For the text-containing cell, return its midpoint in (x, y) coordinate format. 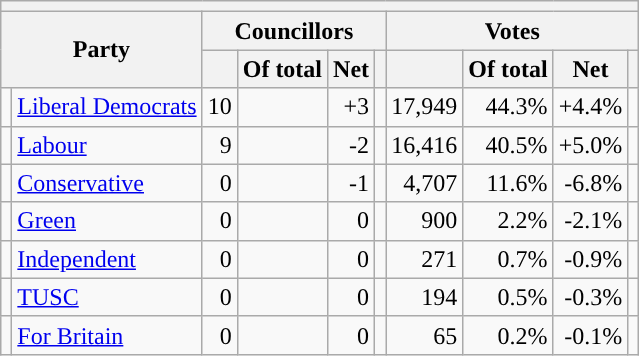
Liberal Democrats (107, 107)
+4.4% (590, 107)
Labour (107, 145)
271 (424, 259)
+3 (352, 107)
-0.3% (590, 297)
-2 (352, 145)
17,949 (424, 107)
65 (424, 335)
-1 (352, 183)
44.3% (508, 107)
0.7% (508, 259)
2.2% (508, 221)
0.5% (508, 297)
-0.1% (590, 335)
Independent (107, 259)
Conservative (107, 183)
9 (220, 145)
Councillors (294, 31)
Party (102, 50)
Green (107, 221)
+5.0% (590, 145)
900 (424, 221)
16,416 (424, 145)
For Britain (107, 335)
-6.8% (590, 183)
194 (424, 297)
0.2% (508, 335)
10 (220, 107)
-2.1% (590, 221)
Votes (512, 31)
4,707 (424, 183)
TUSC (107, 297)
11.6% (508, 183)
40.5% (508, 145)
-0.9% (590, 259)
